Output the [X, Y] coordinate of the center of the cell containing the given text.  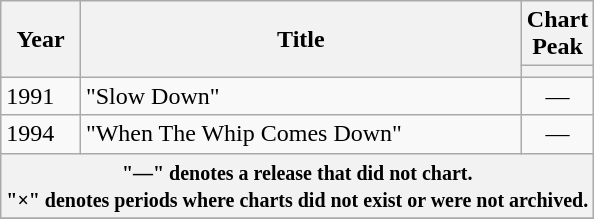
Chart Peak [557, 34]
1994 [41, 134]
"—" denotes a release that did not chart."×" denotes periods where charts did not exist or were not archived. [298, 186]
"Slow Down" [300, 96]
"When The Whip Comes Down" [300, 134]
Title [300, 39]
Year [41, 39]
1991 [41, 96]
